From the cell containing the given text, extract its center point as (X, Y) coordinate. 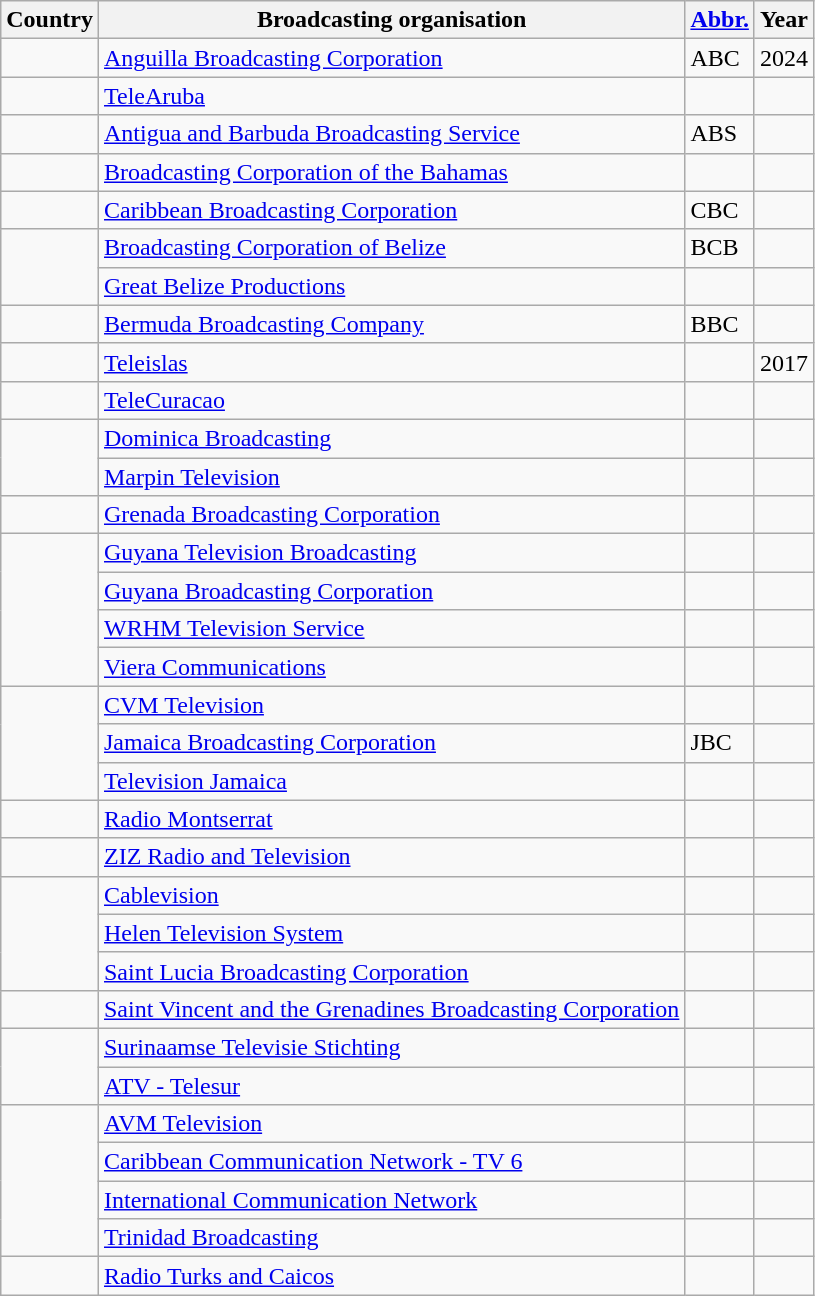
Cablevision (391, 895)
Viera Communications (391, 667)
ATV - Telesur (391, 1085)
AVM Television (391, 1124)
Antigua and Barbuda Broadcasting Service (391, 134)
Great Belize Productions (391, 286)
ABC (720, 58)
Abbr. (720, 20)
Bermuda Broadcasting Company (391, 324)
BBC (720, 324)
Broadcasting organisation (391, 20)
Marpin Television (391, 477)
2024 (784, 58)
Radio Montserrat (391, 819)
CVM Television (391, 705)
Saint Vincent and the Grenadines Broadcasting Corporation (391, 1009)
International Communication Network (391, 1200)
Year (784, 20)
Television Jamaica (391, 781)
Broadcasting Corporation of the Bahamas (391, 172)
ABS (720, 134)
WRHM Television Service (391, 629)
Saint Lucia Broadcasting Corporation (391, 971)
Grenada Broadcasting Corporation (391, 515)
2017 (784, 362)
Radio Turks and Caicos (391, 1276)
TeleCuracao (391, 400)
Caribbean Broadcasting Corporation (391, 210)
Guyana Television Broadcasting (391, 553)
Teleislas (391, 362)
Country (50, 20)
Caribbean Communication Network - TV 6 (391, 1162)
Anguilla Broadcasting Corporation (391, 58)
Jamaica Broadcasting Corporation (391, 743)
Dominica Broadcasting (391, 438)
CBC (720, 210)
Guyana Broadcasting Corporation (391, 591)
Broadcasting Corporation of Belize (391, 248)
Trinidad Broadcasting (391, 1238)
JBC (720, 743)
TeleAruba (391, 96)
Surinaamse Televisie Stichting (391, 1047)
Helen Television System (391, 933)
BCB (720, 248)
ZIZ Radio and Television (391, 857)
